Identify which cell holds the provided text, then report its (x, y) central coordinate. 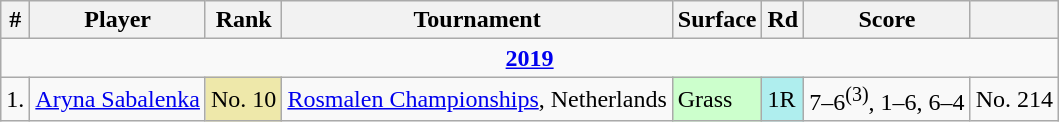
Rosmalen Championships, Netherlands (477, 100)
Rd (783, 20)
Surface (717, 20)
7–6(3), 1–6, 6–4 (887, 100)
No. 10 (243, 100)
Player (118, 20)
1. (16, 100)
Rank (243, 20)
Aryna Sabalenka (118, 100)
2019 (530, 58)
1R (783, 100)
Tournament (477, 20)
No. 214 (1014, 100)
Score (887, 20)
# (16, 20)
Grass (717, 100)
